Detect which cell encompasses the target text, then output its [x, y] center coordinate. 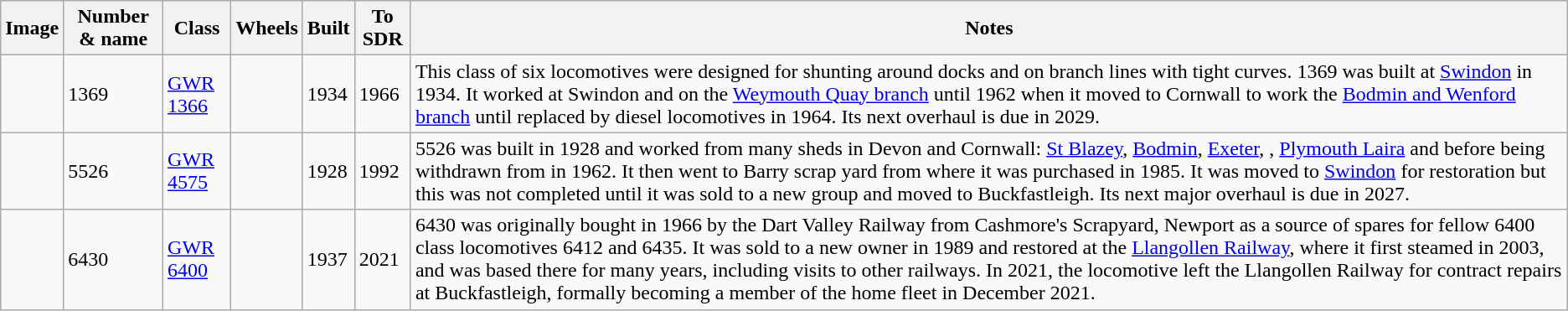
1966 [382, 94]
Wheels [267, 29]
Image [32, 29]
2021 [382, 260]
Built [328, 29]
5526 [114, 171]
Class [198, 29]
Notes [988, 29]
1369 [114, 94]
Number & name [114, 29]
1928 [328, 171]
1934 [328, 94]
To SDR [382, 29]
6430 [114, 260]
GWR 6400 [198, 260]
1937 [328, 260]
GWR 1366 [198, 94]
1992 [382, 171]
GWR 4575 [198, 171]
